Search for the cell housing the specified text and yield its (x, y) center coordinate. 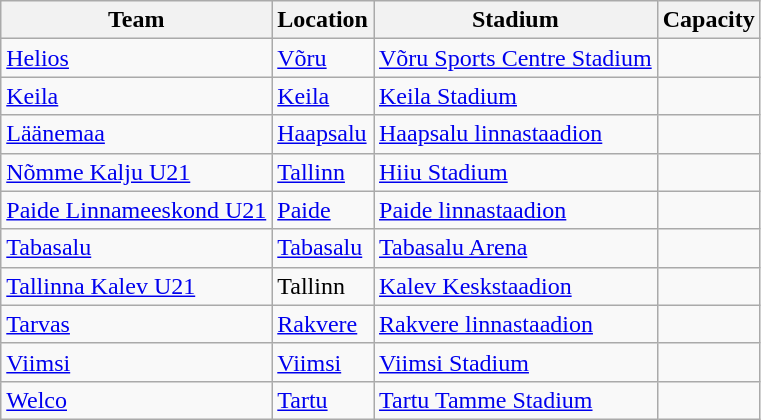
Tabasalu Arena (516, 248)
Stadium (516, 20)
Welco (136, 400)
Tallinna Kalev U21 (136, 286)
Keila Stadium (516, 96)
Rakvere (323, 324)
Tarvas (136, 324)
Võru Sports Centre Stadium (516, 58)
Helios (136, 58)
Location (323, 20)
Paide Linnameeskond U21 (136, 210)
Tartu (323, 400)
Haapsalu linnastaadion (516, 134)
Tartu Tamme Stadium (516, 400)
Capacity (708, 20)
Paide linnastaadion (516, 210)
Läänemaa (136, 134)
Võru (323, 58)
Haapsalu (323, 134)
Viimsi Stadium (516, 362)
Hiiu Stadium (516, 172)
Team (136, 20)
Paide (323, 210)
Rakvere linnastaadion (516, 324)
Nõmme Kalju U21 (136, 172)
Kalev Keskstaadion (516, 286)
